Return [x, y] of the center of cell containing provided text 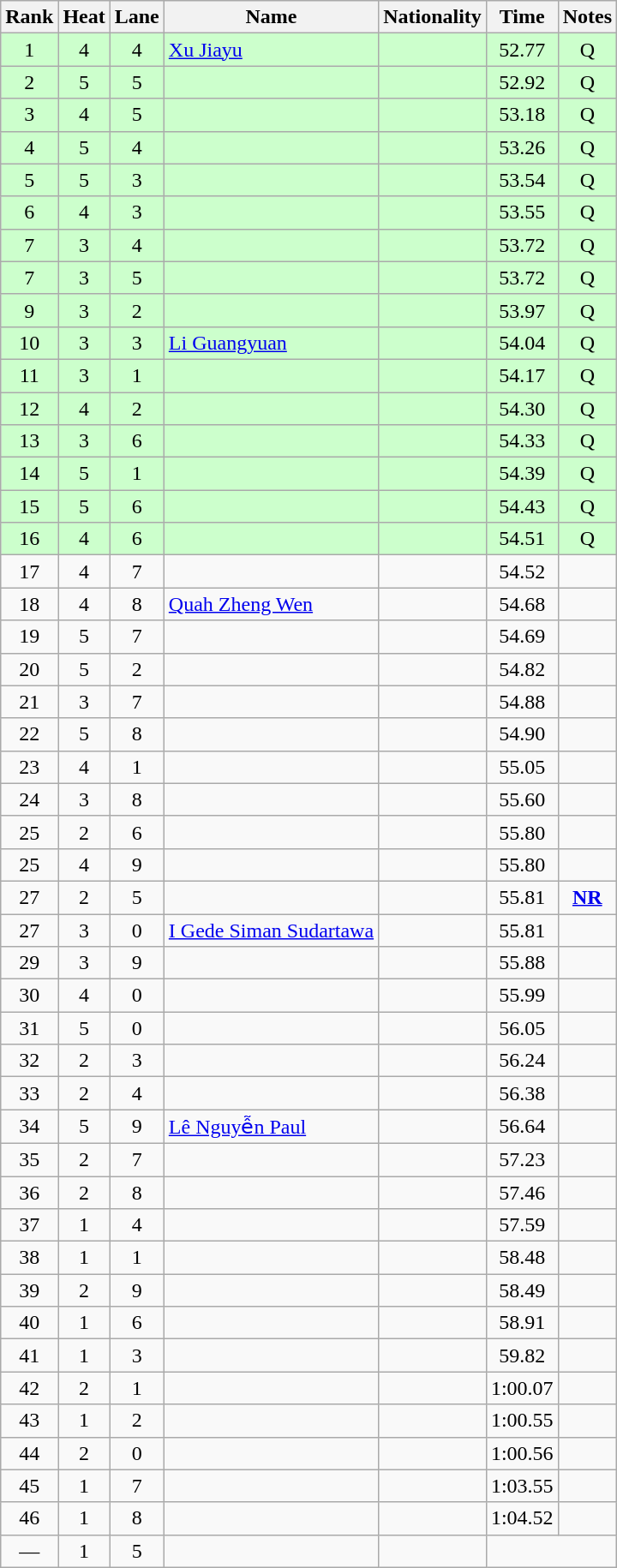
41 [29, 1356]
53.26 [522, 147]
57.59 [522, 1225]
54.52 [522, 572]
36 [29, 1192]
Quah Zheng Wen [271, 604]
1:00.07 [522, 1388]
21 [29, 702]
22 [29, 734]
54.33 [522, 441]
55.05 [522, 767]
46 [29, 1518]
Lê Nguyễn Paul [271, 1127]
16 [29, 539]
11 [29, 375]
53.54 [522, 180]
57.46 [522, 1192]
10 [29, 343]
Rank [29, 17]
53.18 [522, 115]
35 [29, 1159]
56.05 [522, 1028]
Lane [137, 17]
54.82 [522, 669]
33 [29, 1093]
14 [29, 474]
54.04 [522, 343]
54.68 [522, 604]
29 [29, 963]
44 [29, 1453]
Time [522, 17]
1:00.56 [522, 1453]
59.82 [522, 1356]
12 [29, 409]
Nationality [433, 17]
Li Guangyuan [271, 343]
Notes [587, 17]
40 [29, 1323]
Heat [84, 17]
53.97 [522, 310]
42 [29, 1388]
I Gede Siman Sudartawa [271, 930]
19 [29, 637]
52.77 [522, 50]
56.38 [522, 1093]
58.91 [522, 1323]
32 [29, 1061]
56.24 [522, 1061]
1:00.55 [522, 1421]
1:03.55 [522, 1486]
54.69 [522, 637]
NR [587, 897]
54.17 [522, 375]
34 [29, 1127]
23 [29, 767]
24 [29, 799]
13 [29, 441]
18 [29, 604]
— [29, 1551]
38 [29, 1258]
17 [29, 572]
1:04.52 [522, 1518]
55.60 [522, 799]
54.39 [522, 474]
53.55 [522, 212]
20 [29, 669]
54.90 [522, 734]
56.64 [522, 1127]
58.49 [522, 1290]
37 [29, 1225]
55.99 [522, 996]
54.30 [522, 409]
54.51 [522, 539]
Name [271, 17]
30 [29, 996]
39 [29, 1290]
45 [29, 1486]
43 [29, 1421]
52.92 [522, 82]
54.43 [522, 506]
54.88 [522, 702]
Xu Jiayu [271, 50]
58.48 [522, 1258]
15 [29, 506]
31 [29, 1028]
55.88 [522, 963]
57.23 [522, 1159]
